Find where the given text appears and provide that cell's center as (x, y) coordinate. 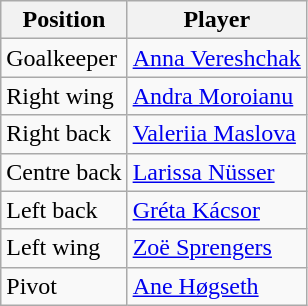
Goalkeeper (64, 58)
Andra Moroianu (216, 96)
Left back (64, 210)
Position (64, 20)
Larissa Nüsser (216, 172)
Anna Vereshchak (216, 58)
Gréta Kácsor (216, 210)
Player (216, 20)
Centre back (64, 172)
Pivot (64, 286)
Zoë Sprengers (216, 248)
Right wing (64, 96)
Ane Høgseth (216, 286)
Left wing (64, 248)
Valeriia Maslova (216, 134)
Right back (64, 134)
